For the text-containing cell, return its midpoint in [x, y] coordinate format. 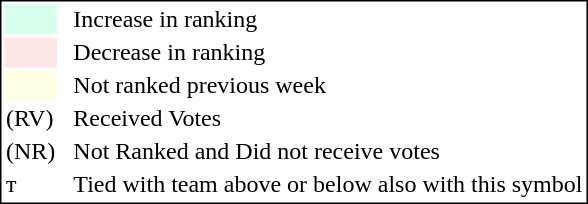
Not Ranked and Did not receive votes [328, 151]
Decrease in ranking [328, 53]
Increase in ranking [328, 19]
Not ranked previous week [328, 85]
т [30, 185]
(RV) [30, 119]
Received Votes [328, 119]
(NR) [30, 151]
Tied with team above or below also with this symbol [328, 185]
